Pinpoint the cell where the given text exists, returning its [x, y] midpoint coordinate. 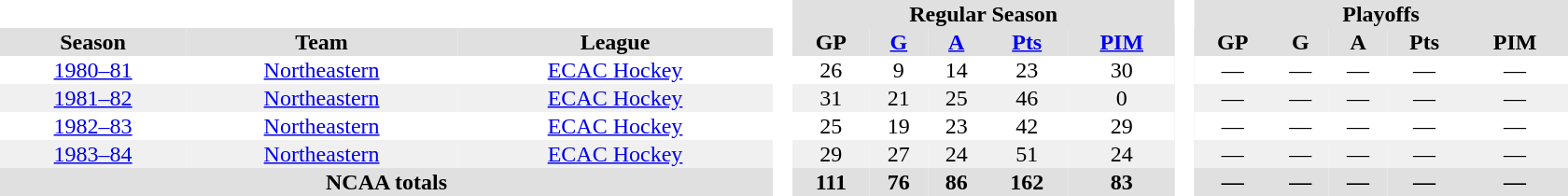
1982–83 [93, 126]
30 [1122, 70]
83 [1122, 182]
162 [1027, 182]
Regular Season [984, 14]
51 [1027, 154]
9 [899, 70]
1981–82 [93, 98]
26 [831, 70]
1983–84 [93, 154]
Season [93, 42]
31 [831, 98]
NCAA totals [386, 182]
76 [899, 182]
Team [321, 42]
27 [899, 154]
0 [1122, 98]
19 [899, 126]
14 [957, 70]
42 [1027, 126]
46 [1027, 98]
86 [957, 182]
21 [899, 98]
League [615, 42]
Playoffs [1381, 14]
1980–81 [93, 70]
111 [831, 182]
